Identify which cell holds the provided text, then report its [X, Y] central coordinate. 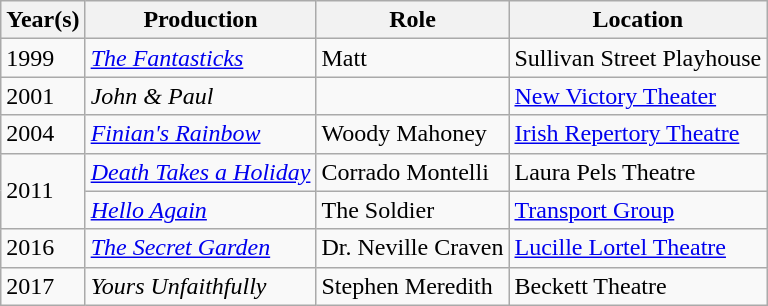
Stephen Meredith [412, 286]
Finian's Rainbow [200, 134]
Yours Unfaithfully [200, 286]
Hello Again [200, 210]
Location [638, 20]
Matt [412, 58]
The Fantasticks [200, 58]
Transport Group [638, 210]
2004 [43, 134]
Woody Mahoney [412, 134]
Corrado Montelli [412, 172]
John & Paul [200, 96]
Sullivan Street Playhouse [638, 58]
Laura Pels Theatre [638, 172]
New Victory Theater [638, 96]
Beckett Theatre [638, 286]
2011 [43, 191]
The Secret Garden [200, 248]
Role [412, 20]
Production [200, 20]
2016 [43, 248]
Year(s) [43, 20]
2001 [43, 96]
Irish Repertory Theatre [638, 134]
Death Takes a Holiday [200, 172]
Lucille Lortel Theatre [638, 248]
Dr. Neville Craven [412, 248]
1999 [43, 58]
2017 [43, 286]
The Soldier [412, 210]
